Search for the cell housing the specified text and yield its (x, y) center coordinate. 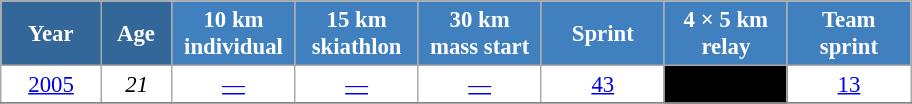
15 km skiathlon (356, 34)
4 × 5 km relay (726, 34)
2005 (52, 85)
Sprint (602, 34)
13 (848, 85)
Year (52, 34)
30 km mass start (480, 34)
Age (136, 34)
43 (602, 85)
10 km individual (234, 34)
21 (136, 85)
Team sprint (848, 34)
